From the cell containing the given text, extract its center point as (x, y) coordinate. 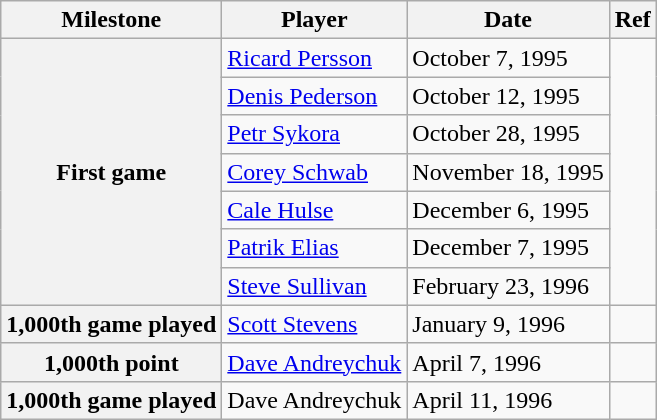
April 7, 1996 (508, 362)
January 9, 1996 (508, 324)
Denis Pederson (314, 96)
Scott Stevens (314, 324)
Player (314, 20)
Date (508, 20)
1,000th point (112, 362)
Steve Sullivan (314, 286)
Milestone (112, 20)
October 28, 1995 (508, 134)
October 7, 1995 (508, 58)
November 18, 1995 (508, 172)
December 6, 1995 (508, 210)
Patrik Elias (314, 248)
April 11, 1996 (508, 400)
December 7, 1995 (508, 248)
October 12, 1995 (508, 96)
Ref (632, 20)
February 23, 1996 (508, 286)
Cale Hulse (314, 210)
Ricard Persson (314, 58)
First game (112, 172)
Corey Schwab (314, 172)
Petr Sykora (314, 134)
